Extract the [x, y] coordinate from the center of the cell holding the provided text.  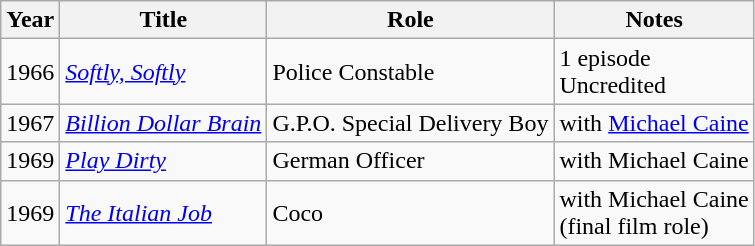
Title [164, 20]
Role [410, 20]
1966 [30, 72]
1967 [30, 123]
Coco [410, 212]
The Italian Job [164, 212]
with Michael Caine(final film role) [654, 212]
Police Constable [410, 72]
Year [30, 20]
Billion Dollar Brain [164, 123]
1 episodeUncredited [654, 72]
Play Dirty [164, 161]
Softly, Softly [164, 72]
German Officer [410, 161]
Notes [654, 20]
G.P.O. Special Delivery Boy [410, 123]
